Extract the [x, y] coordinate from the center of the cell holding the provided text.  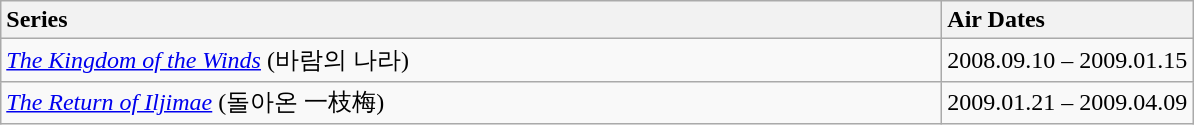
2009.01.21 – 2009.04.09 [1068, 102]
Air Dates [1068, 20]
The Kingdom of the Winds (바람의 나라) [472, 60]
Series [472, 20]
The Return of Iljimae (돌아온 一枝梅) [472, 102]
2008.09.10 – 2009.01.15 [1068, 60]
